For the text-containing cell, return its midpoint in (x, y) coordinate format. 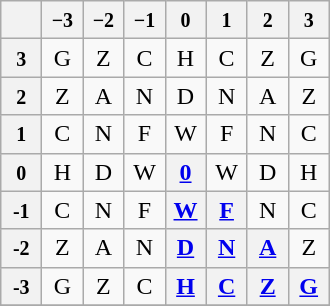
-2 (22, 248)
-1 (22, 210)
−3 (62, 20)
-3 (22, 286)
−1 (144, 20)
−2 (104, 20)
